Pinpoint the cell where the given text exists, returning its (X, Y) midpoint coordinate. 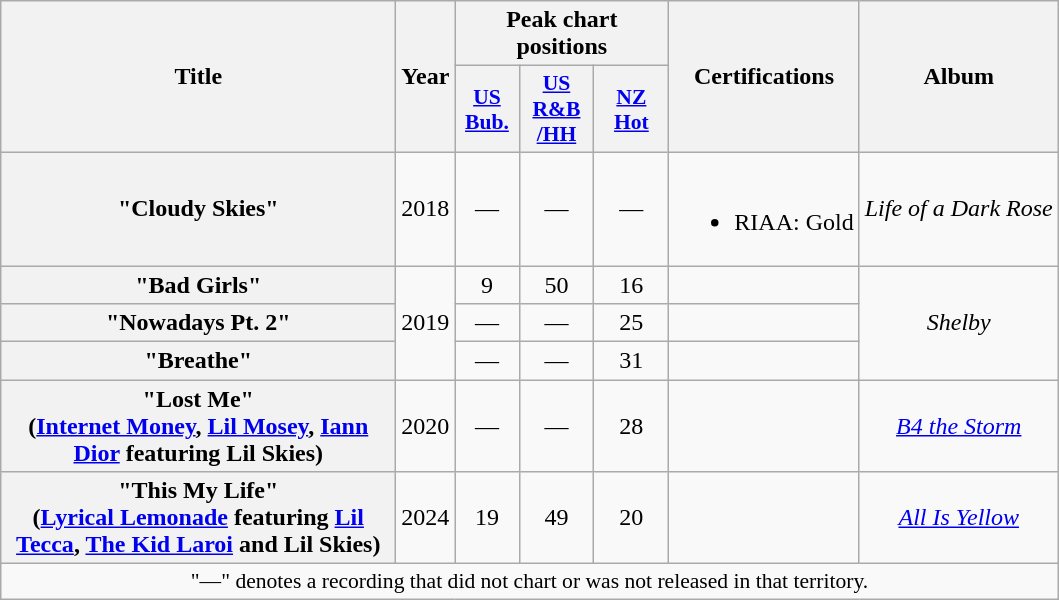
Shelby (958, 323)
16 (632, 285)
Peak chart positions (562, 34)
2019 (426, 323)
9 (487, 285)
USR&B/HH (556, 110)
Album (958, 77)
28 (632, 426)
Life of a Dark Rose (958, 208)
"—" denotes a recording that did not chart or was not released in that territory. (530, 582)
"Breathe" (198, 361)
2024 (426, 518)
25 (632, 323)
49 (556, 518)
50 (556, 285)
"Lost Me"(Internet Money, Lil Mosey, Iann Dior featuring Lil Skies) (198, 426)
Certifications (764, 77)
Year (426, 77)
Title (198, 77)
"Cloudy Skies" (198, 208)
B4 the Storm (958, 426)
RIAA: Gold (764, 208)
"Bad Girls" (198, 285)
31 (632, 361)
19 (487, 518)
2018 (426, 208)
"Nowadays Pt. 2" (198, 323)
2020 (426, 426)
All Is Yellow (958, 518)
"This My Life"(Lyrical Lemonade featuring Lil Tecca, The Kid Laroi and Lil Skies) (198, 518)
USBub. (487, 110)
20 (632, 518)
NZHot (632, 110)
